Scan for the cell matching the given text and deliver its [x, y] coordinate at center. 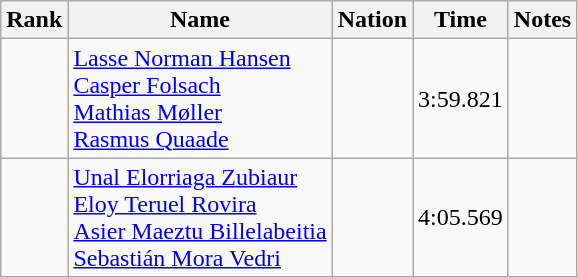
Unal Elorriaga ZubiaurEloy Teruel RoviraAsier Maeztu BillelabeitiaSebastián Mora Vedri [200, 218]
Lasse Norman HansenCasper FolsachMathias MøllerRasmus Quaade [200, 98]
Nation [372, 20]
Notes [542, 20]
Time [461, 20]
Rank [34, 20]
3:59.821 [461, 98]
4:05.569 [461, 218]
Name [200, 20]
